Output the (x, y) coordinate of the center of the cell containing the given text.  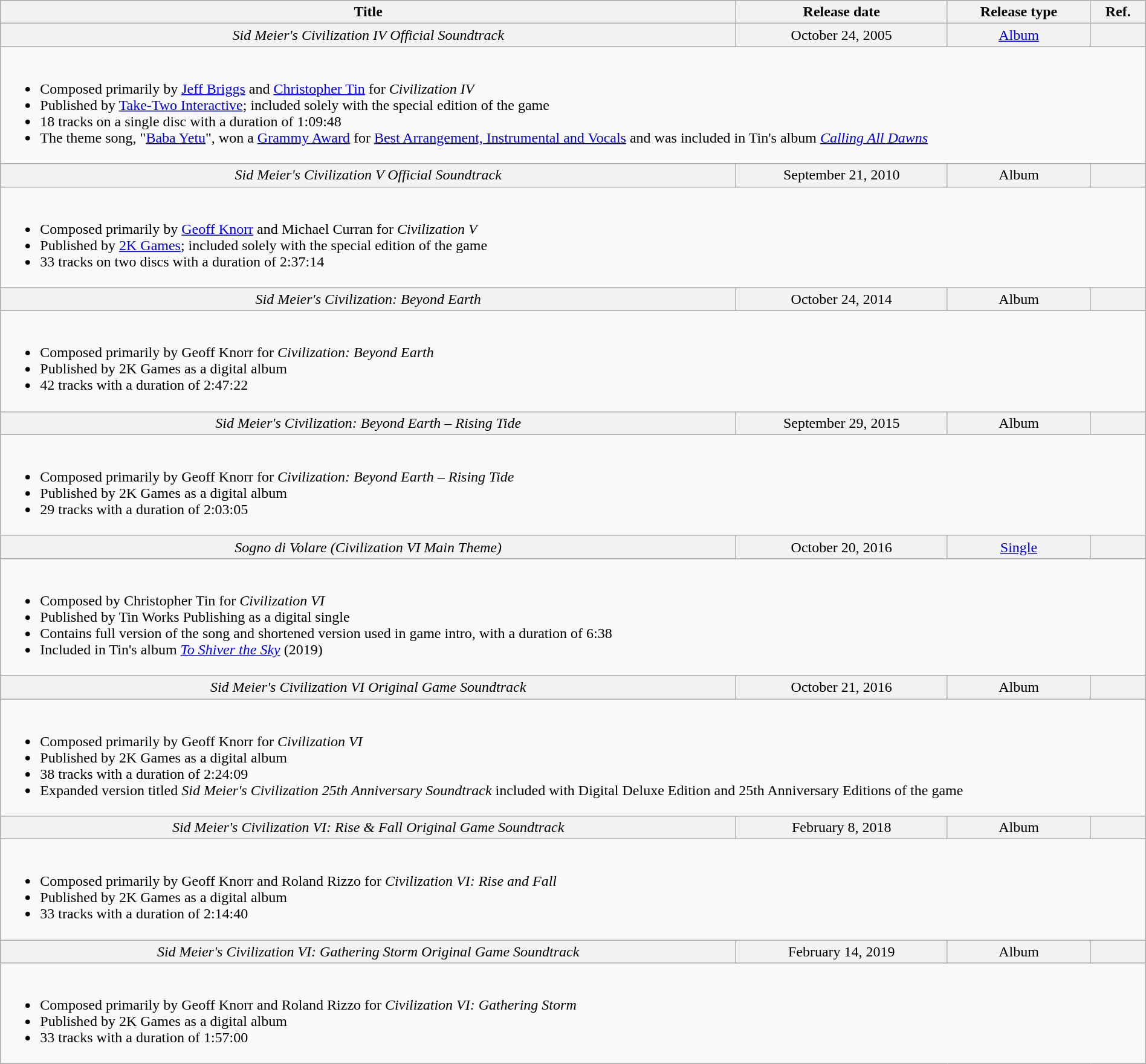
February 14, 2019 (841, 952)
Single (1019, 547)
Sid Meier's Civilization: Beyond Earth (369, 299)
October 21, 2016 (841, 687)
Sogno di Volare (Civilization VI Main Theme) (369, 547)
Sid Meier's Civilization V Official Soundtrack (369, 175)
Release date (841, 12)
Sid Meier's Civilization VI Original Game Soundtrack (369, 687)
October 20, 2016 (841, 547)
September 29, 2015 (841, 423)
October 24, 2014 (841, 299)
Title (369, 12)
Sid Meier's Civilization VI: Rise & Fall Original Game Soundtrack (369, 828)
Sid Meier's Civilization VI: Gathering Storm Original Game Soundtrack (369, 952)
Composed primarily by Geoff Knorr for Civilization: Beyond EarthPublished by 2K Games as a digital album42 tracks with a duration of 2:47:22 (573, 361)
Sid Meier's Civilization: Beyond Earth – Rising Tide (369, 423)
February 8, 2018 (841, 828)
October 24, 2005 (841, 35)
Ref. (1118, 12)
Release type (1019, 12)
Sid Meier's Civilization IV Official Soundtrack (369, 35)
September 21, 2010 (841, 175)
